Return [X, Y] of the center of cell containing provided text 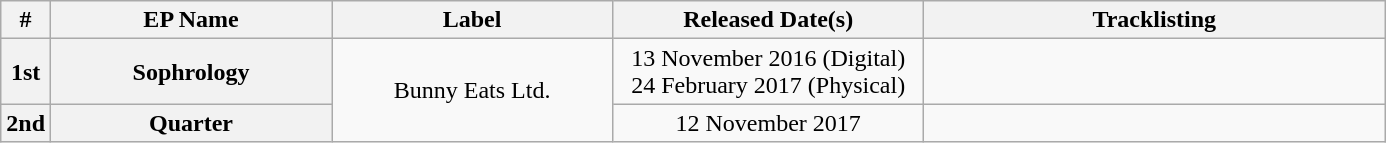
EP Name [192, 20]
Bunny Eats Ltd. [472, 90]
13 November 2016 (Digital) 24 February 2017 (Physical) [768, 72]
Label [472, 20]
1st [26, 72]
# [26, 20]
Quarter [192, 123]
12 November 2017 [768, 123]
Released Date(s) [768, 20]
Sophrology [192, 72]
Tracklisting [1154, 20]
2nd [26, 123]
